Provide the [X, Y] coordinate of the cell's center where the given text is located.  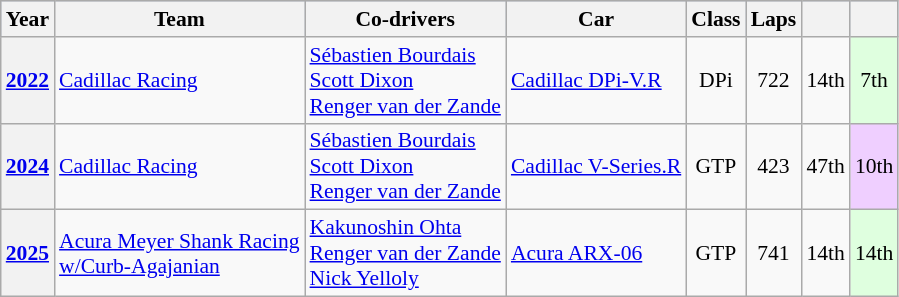
10th [874, 166]
Laps [774, 19]
DPi [716, 80]
Cadillac V-Series.R [596, 166]
2024 [28, 166]
Cadillac DPi-V.R [596, 80]
Team [179, 19]
Acura ARX-06 [596, 254]
Class [716, 19]
7th [874, 80]
2025 [28, 254]
741 [774, 254]
2022 [28, 80]
Year [28, 19]
423 [774, 166]
Acura Meyer Shank Racingw/Curb-Agajanian [179, 254]
Co-drivers [406, 19]
722 [774, 80]
Kakunoshin Ohta Renger van der Zande Nick Yelloly [406, 254]
Car [596, 19]
47th [826, 166]
